Locate the cell with the specified text and output its (X, Y) center coordinate. 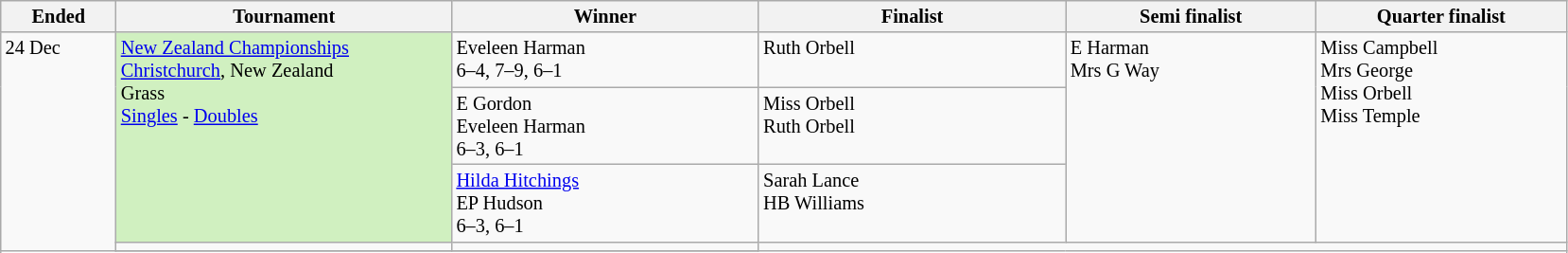
Finalist (912, 16)
E Harman Mrs G Way (1192, 136)
Ruth Orbell (912, 60)
24 Dec (59, 142)
Hilda Hitchings EP Hudson6–3, 6–1 (605, 203)
Miss Campbell Mrs George Miss Orbell Miss Temple (1441, 136)
Miss Orbell Ruth Orbell (912, 126)
Ended (59, 16)
Tournament (284, 16)
Quarter finalist (1441, 16)
Semi finalist (1192, 16)
Eveleen Harman6–4, 7–9, 6–1 (605, 60)
E Gordon Eveleen Harman6–3, 6–1 (605, 126)
New Zealand Championships Christchurch, New ZealandGrassSingles - Doubles (284, 136)
Sarah Lance HB Williams (912, 203)
Winner (605, 16)
